Identify which cell holds the provided text, then report its [x, y] central coordinate. 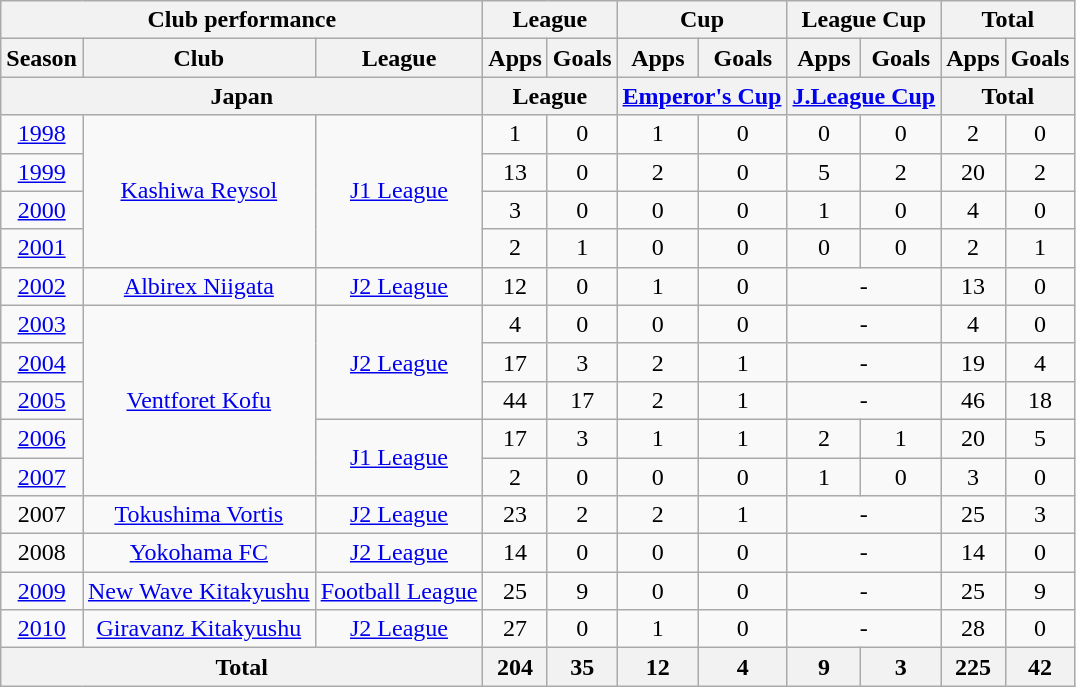
J.League Cup [864, 96]
204 [515, 667]
Giravanz Kitakyushu [198, 629]
Albirex Niigata [198, 286]
1998 [42, 134]
Yokohama FC [198, 553]
44 [515, 400]
Football League [399, 591]
18 [1040, 400]
New Wave Kitakyushu [198, 591]
Tokushima Vortis [198, 515]
225 [973, 667]
2001 [42, 248]
Ventforet Kofu [198, 400]
2009 [42, 591]
2008 [42, 553]
35 [582, 667]
2005 [42, 400]
2003 [42, 324]
23 [515, 515]
Kashiwa Reysol [198, 191]
46 [973, 400]
42 [1040, 667]
19 [973, 362]
Club [198, 58]
1999 [42, 172]
Club performance [242, 20]
28 [973, 629]
Season [42, 58]
2006 [42, 438]
2002 [42, 286]
Emperor's Cup [702, 96]
2000 [42, 210]
Cup [702, 20]
2004 [42, 362]
League Cup [864, 20]
Japan [242, 96]
27 [515, 629]
2010 [42, 629]
